Locate the cell with the specified text and output its [x, y] center coordinate. 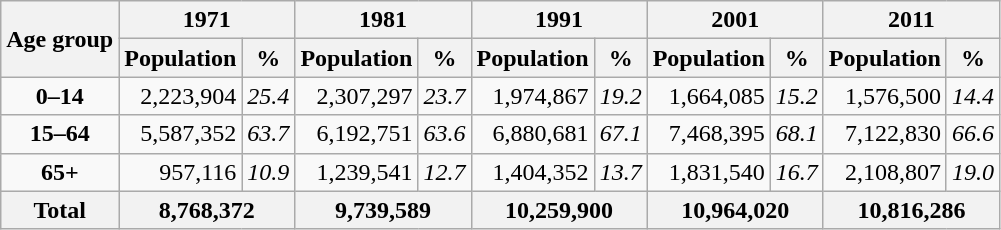
10,259,900 [559, 210]
1,664,085 [708, 96]
66.6 [972, 134]
5,587,352 [180, 134]
Total [60, 210]
2,223,904 [180, 96]
2,108,807 [884, 172]
6,880,681 [532, 134]
9,739,589 [383, 210]
7,122,830 [884, 134]
0–14 [60, 96]
19.0 [972, 172]
Age group [60, 39]
8,768,372 [207, 210]
14.4 [972, 96]
2001 [735, 20]
10,964,020 [735, 210]
1981 [383, 20]
2011 [911, 20]
63.6 [444, 134]
19.2 [620, 96]
1,576,500 [884, 96]
1,831,540 [708, 172]
1991 [559, 20]
7,468,395 [708, 134]
1971 [207, 20]
957,116 [180, 172]
12.7 [444, 172]
63.7 [268, 134]
10.9 [268, 172]
2,307,297 [356, 96]
1,404,352 [532, 172]
6,192,751 [356, 134]
67.1 [620, 134]
13.7 [620, 172]
16.7 [796, 172]
10,816,286 [911, 210]
68.1 [796, 134]
15.2 [796, 96]
1,239,541 [356, 172]
15–64 [60, 134]
25.4 [268, 96]
65+ [60, 172]
23.7 [444, 96]
1,974,867 [532, 96]
